Determine the [x, y] coordinate at the center of the cell enclosing the given text.  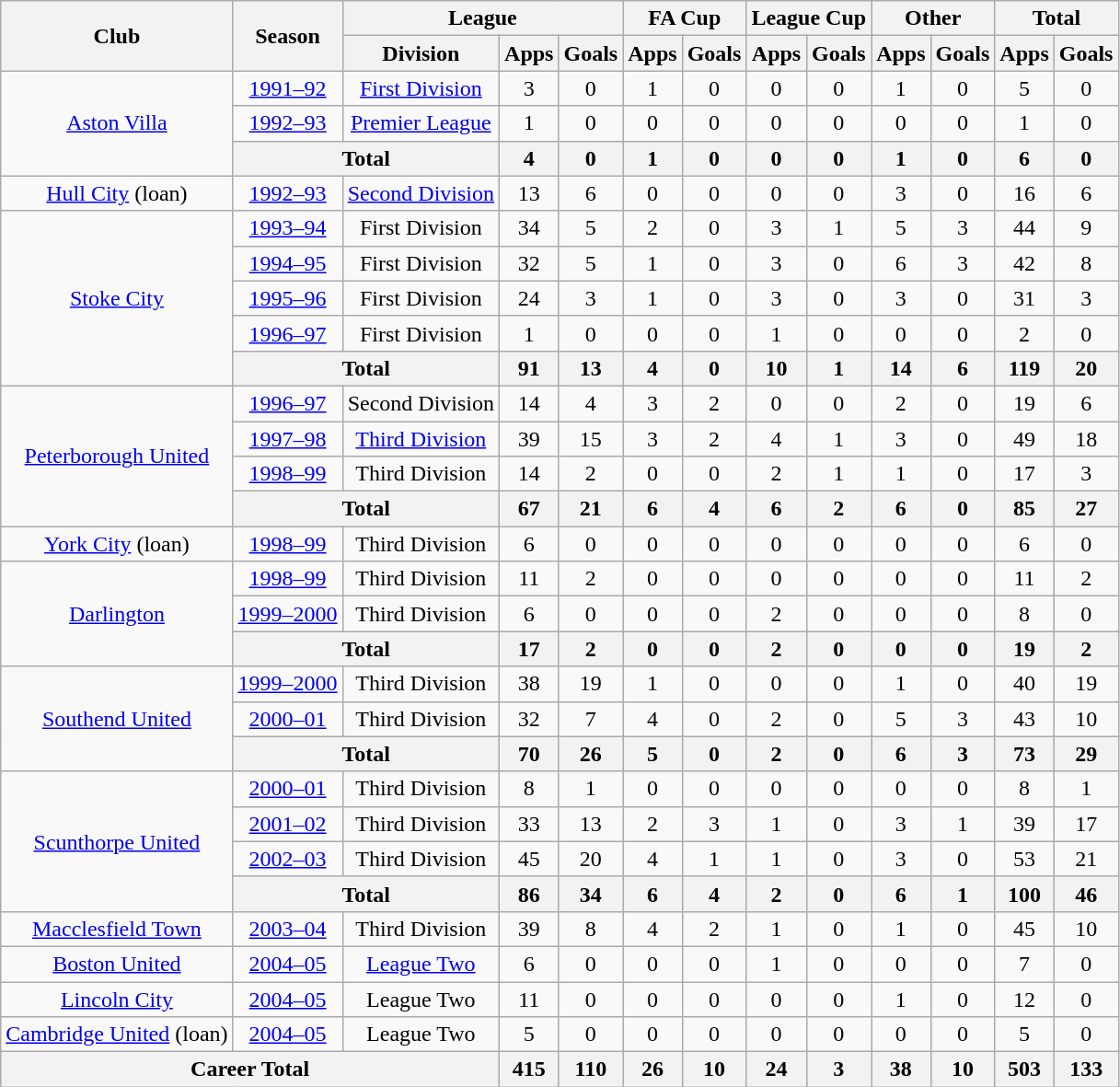
133 [1086, 1070]
110 [591, 1070]
53 [1024, 859]
Scunthorpe United [117, 841]
League Cup [809, 18]
Southend United [117, 719]
Club [117, 36]
27 [1086, 509]
1997–98 [287, 439]
43 [1024, 719]
2003–04 [287, 929]
2001–02 [287, 824]
York City (loan) [117, 544]
503 [1024, 1070]
91 [529, 368]
Season [287, 36]
Division [421, 53]
73 [1024, 754]
1994–95 [287, 263]
67 [529, 509]
Career Total [250, 1070]
Boston United [117, 964]
119 [1024, 368]
33 [529, 824]
2002–03 [287, 859]
Macclesfield Town [117, 929]
415 [529, 1070]
Premier League [421, 123]
70 [529, 754]
100 [1024, 894]
Cambridge United (loan) [117, 1035]
29 [1086, 754]
Stoke City [117, 298]
12 [1024, 999]
FA Cup [685, 18]
49 [1024, 439]
Darlington [117, 614]
Lincoln City [117, 999]
16 [1024, 193]
44 [1024, 228]
40 [1024, 684]
15 [591, 439]
1995–96 [287, 298]
1991–92 [287, 88]
Aston Villa [117, 123]
9 [1086, 228]
42 [1024, 263]
League [482, 18]
18 [1086, 439]
Peterborough United [117, 456]
85 [1024, 509]
Other [933, 18]
46 [1086, 894]
86 [529, 894]
1993–94 [287, 228]
31 [1024, 298]
Hull City (loan) [117, 193]
